Extract the [X, Y] coordinate from the center of the cell holding the provided text.  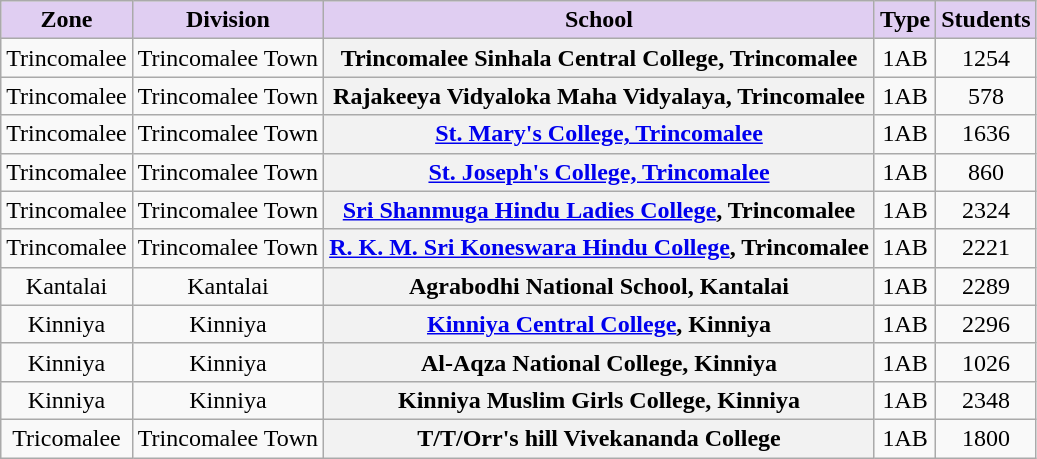
Trincomalee Sinhala Central College, Trincomalee [600, 58]
1800 [986, 438]
1026 [986, 362]
578 [986, 96]
Zone [66, 20]
2289 [986, 286]
2221 [986, 248]
Sri Shanmuga Hindu Ladies College, Trincomalee [600, 210]
2296 [986, 324]
Students [986, 20]
Division [228, 20]
Type [904, 20]
Al-Aqza National College, Kinniya [600, 362]
860 [986, 172]
St. Joseph's College, Trincomalee [600, 172]
2348 [986, 400]
Kinniya Central College, Kinniya [600, 324]
1254 [986, 58]
Rajakeeya Vidyaloka Maha Vidyalaya, Trincomalee [600, 96]
St. Mary's College, Trincomalee [600, 134]
T/T/Orr's hill Vivekananda College [600, 438]
Kinniya Muslim Girls College, Kinniya [600, 400]
Tricomalee [66, 438]
Agrabodhi National School, Kantalai [600, 286]
School [600, 20]
2324 [986, 210]
R. K. M. Sri Koneswara Hindu College, Trincomalee [600, 248]
1636 [986, 134]
